Pinpoint the cell where the given text exists, returning its [X, Y] midpoint coordinate. 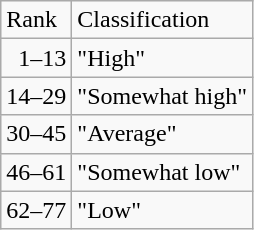
"Somewhat high" [162, 96]
"Low" [162, 210]
1–13 [36, 58]
"Somewhat low" [162, 172]
62–77 [36, 210]
46–61 [36, 172]
"Average" [162, 134]
30–45 [36, 134]
Classification [162, 20]
Rank [36, 20]
"High" [162, 58]
14–29 [36, 96]
